Return [X, Y] of the center of cell containing provided text 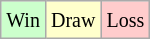
Win [24, 20]
Loss [126, 20]
Draw [72, 20]
